Identify which cell holds the provided text, then report its (X, Y) central coordinate. 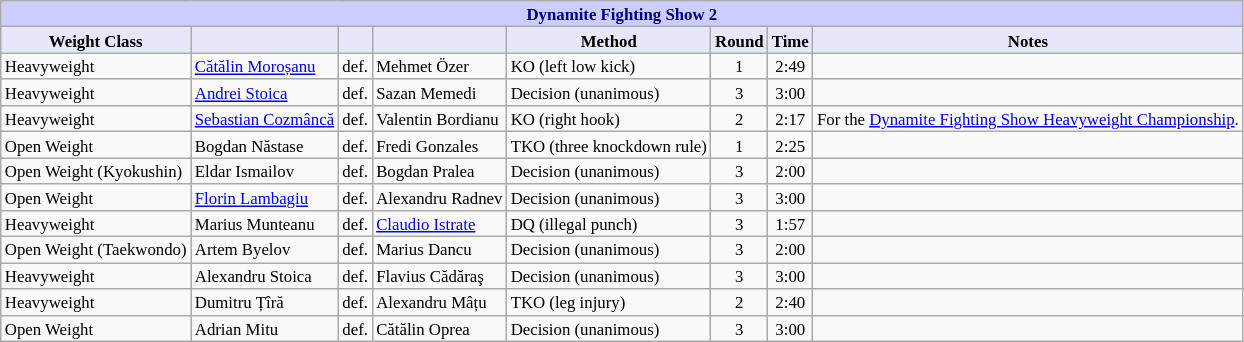
Cătălin Moroșanu (265, 66)
KO (left low kick) (609, 66)
Open Weight (Kyokushin) (96, 171)
Marius Dancu (440, 250)
TKO (leg injury) (609, 302)
For the Dynamite Fighting Show Heavyweight Championship. (1028, 119)
Sazan Memedi (440, 93)
Alexandru Radnev (440, 197)
Sebastian Cozmâncă (265, 119)
Time (790, 40)
Cătălin Oprea (440, 328)
Alexandru Stoica (265, 276)
Adrian Mitu (265, 328)
2:17 (790, 119)
Round (740, 40)
Flavius Cădăraş (440, 276)
KO (right hook) (609, 119)
TKO (three knockdown rule) (609, 145)
2:49 (790, 66)
Alexandru Mâțu (440, 302)
Notes (1028, 40)
Eldar Ismailov (265, 171)
Fredi Gonzales (440, 145)
Weight Class (96, 40)
Valentin Bordianu (440, 119)
Andrei Stoica (265, 93)
2:40 (790, 302)
Method (609, 40)
Dumitru Țîră (265, 302)
Mehmet Özer (440, 66)
Marius Munteanu (265, 224)
1:57 (790, 224)
DQ (illegal punch) (609, 224)
Dynamite Fighting Show 2 (622, 14)
2:25 (790, 145)
Bogdan Năstase (265, 145)
Open Weight (Taekwondo) (96, 250)
Florin Lambagiu (265, 197)
Bogdan Pralea (440, 171)
Claudio Istrate (440, 224)
Artem Byelov (265, 250)
